Extract the [X, Y] coordinate from the center of the cell holding the provided text.  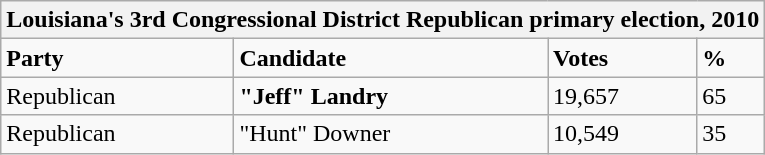
"Jeff" Landry [391, 96]
65 [731, 96]
19,657 [622, 96]
% [731, 58]
Candidate [391, 58]
"Hunt" Downer [391, 134]
Party [118, 58]
Votes [622, 58]
Louisiana's 3rd Congressional District Republican primary election, 2010 [383, 20]
10,549 [622, 134]
35 [731, 134]
